Return the [X, Y] coordinate for the center point of the cell that contains the specified text.  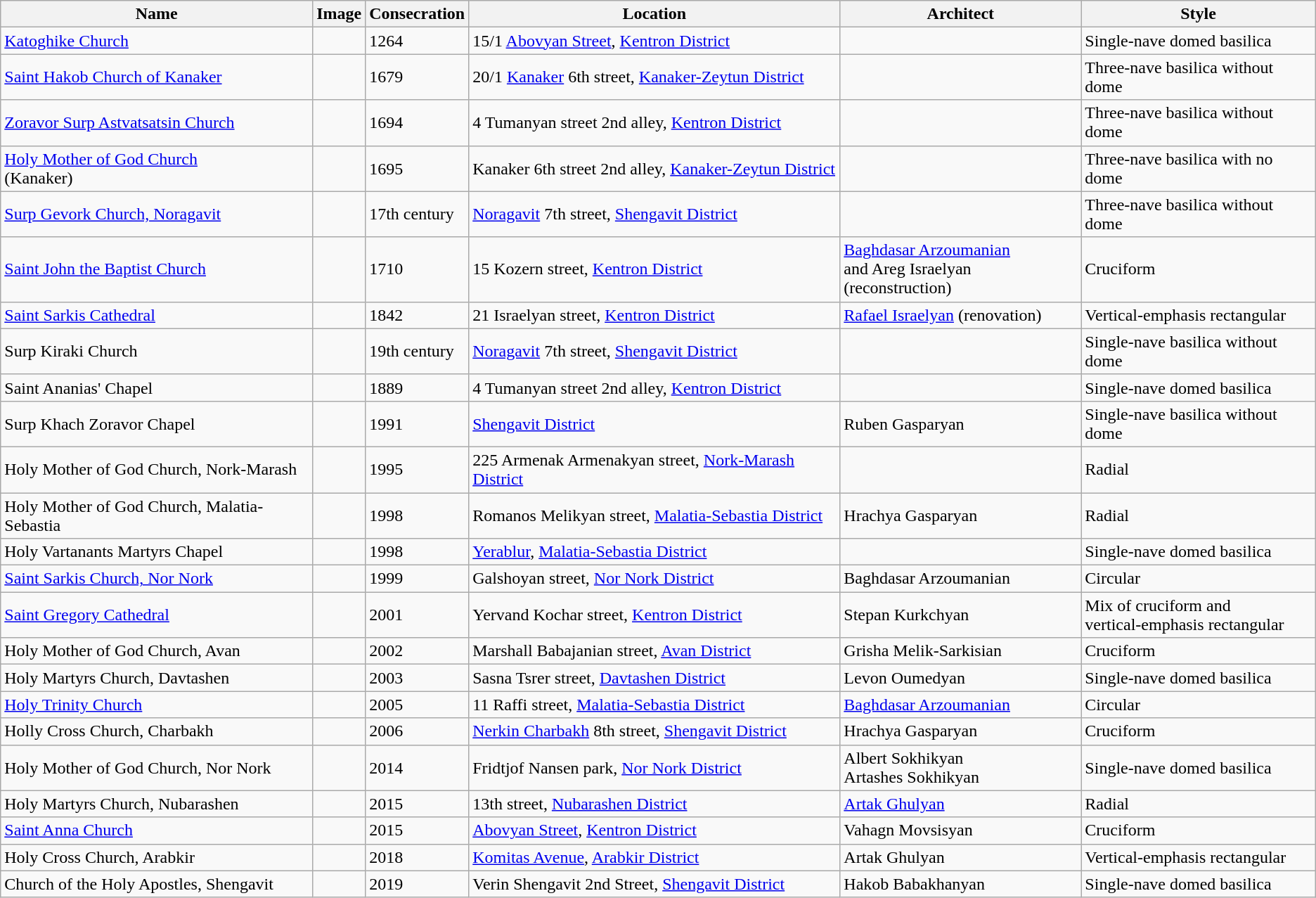
Three-nave basilica with no dome [1198, 169]
Grisha Melik-Sarkisian [960, 651]
Saint Sarkis Cathedral [157, 315]
1999 [418, 579]
17th century [418, 214]
Mix of cruciform andvertical-emphasis rectangular [1198, 615]
Architect [960, 14]
Romanos Melikyan street, Malatia-Sebastia District [654, 515]
Nerkin Charbakh 8th street, Shengavit District [654, 731]
Fridtjof Nansen park, Nor Nork District [654, 768]
2001 [418, 615]
Yerablur, Malatia-Sebastia District [654, 552]
11 Raffi street, Malatia-Sebastia District [654, 705]
Saint Hakob Church of Kanaker [157, 77]
1694 [418, 122]
Stepan Kurkchyan [960, 615]
Verin Shengavit 2nd Street, Shengavit District [654, 884]
Location [654, 14]
Marshall Babajanian street, Avan District [654, 651]
Saint Anna Church [157, 830]
Galshoyan street, Nor Nork District [654, 579]
Saint Ananias' Chapel [157, 387]
2018 [418, 857]
13th street, Nubarashen District [654, 804]
15/1 Abovyan Street, Kentron District [654, 41]
Holy Trinity Church [157, 705]
Holy Mother of God Church, Nor Nork [157, 768]
2003 [418, 678]
2006 [418, 731]
Komitas Avenue, Arabkir District [654, 857]
Consecration [418, 14]
Image [339, 14]
1710 [418, 269]
Surp Kiraki Church [157, 352]
1889 [418, 387]
2002 [418, 651]
1991 [418, 423]
Holy Martyrs Church, Davtashen [157, 678]
19th century [418, 352]
225 Armenak Armenakyan street, Nork-Marash District [654, 470]
Church of the Holy Apostles, Shengavit [157, 884]
21 Israelyan street, Kentron District [654, 315]
Hakob Babakhanyan [960, 884]
2005 [418, 705]
Ruben Gasparyan [960, 423]
Holy Mother of God Church(Kanaker) [157, 169]
1264 [418, 41]
Holy Cross Church, Arabkir [157, 857]
1679 [418, 77]
Saint Gregory Cathedral [157, 615]
1995 [418, 470]
Holy Martyrs Church, Nubarashen [157, 804]
1842 [418, 315]
Surp Gevork Church, Noragavit [157, 214]
Sasna Tsrer street, Davtashen District [654, 678]
Yervand Kochar street, Kentron District [654, 615]
Style [1198, 14]
Baghdasar Arzoumanianand Areg Israelyan (reconstruction) [960, 269]
Katoghike Church [157, 41]
Holly Cross Church, Charbakh [157, 731]
Shengavit District [654, 423]
Holy Mother of God Church, Malatia-Sebastia [157, 515]
Surp Khach Zoravor Chapel [157, 423]
Holy Mother of God Church, Avan [157, 651]
Saint Sarkis Church, Nor Nork [157, 579]
Holy Vartanants Martyrs Chapel [157, 552]
1695 [418, 169]
Name [157, 14]
Vahagn Movsisyan [960, 830]
Levon Oumedyan [960, 678]
Kanaker 6th street 2nd alley, Kanaker-Zeytun District [654, 169]
2019 [418, 884]
Holy Mother of God Church, Nork-Marash [157, 470]
Albert Sokhikyan Artashes Sokhikyan [960, 768]
2014 [418, 768]
Rafael Israelyan (renovation) [960, 315]
15 Kozern street, Kentron District [654, 269]
Zoravor Surp Astvatsatsin Church [157, 122]
20/1 Kanaker 6th street, Kanaker-Zeytun District [654, 77]
Saint John the Baptist Church [157, 269]
Abovyan Street, Kentron District [654, 830]
